Search for the cell housing the specified text and yield its (X, Y) center coordinate. 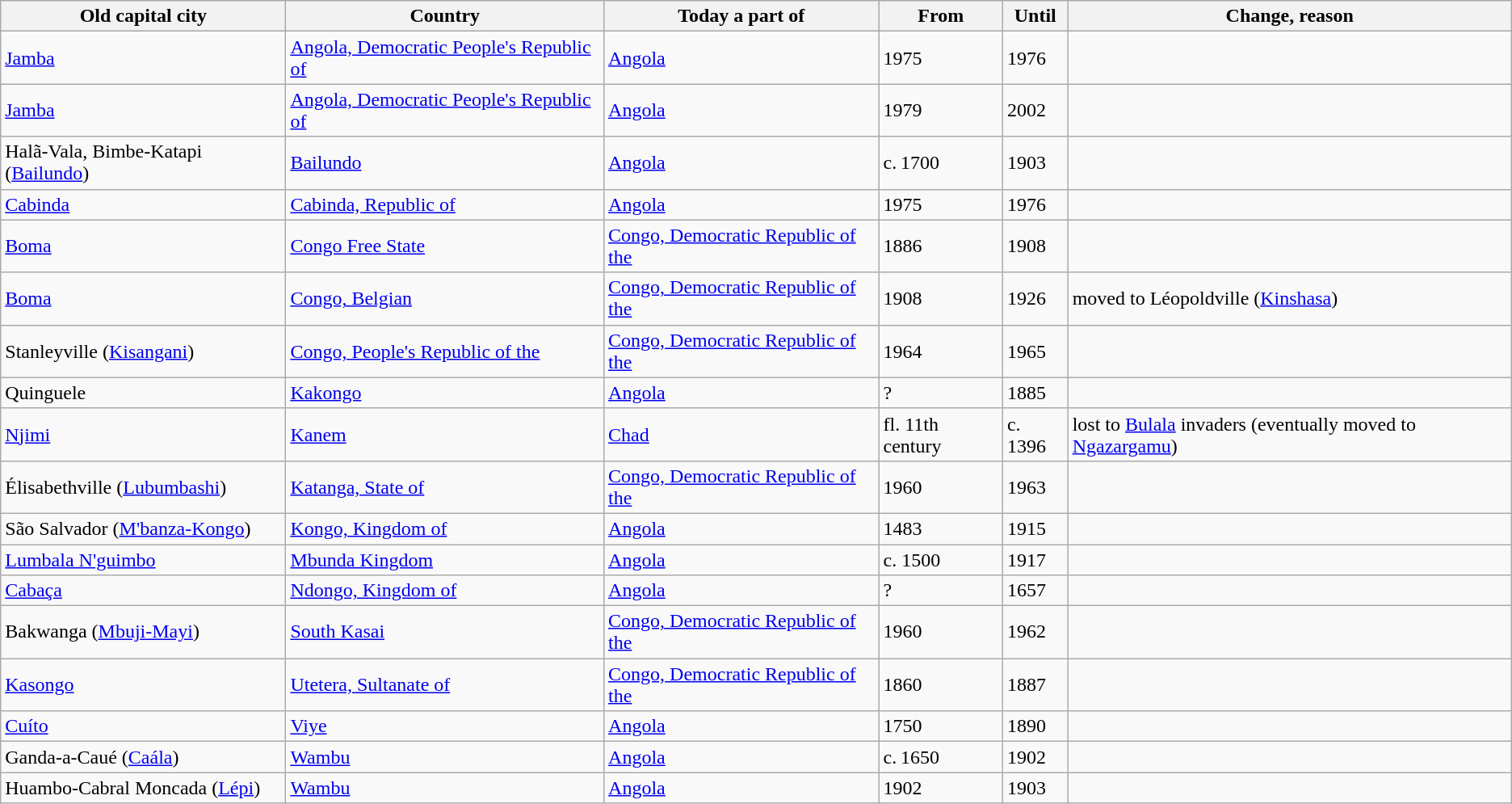
Cabaça (144, 591)
Kasongo (144, 685)
1860 (940, 685)
1979 (940, 110)
Cuíto (144, 726)
Country (445, 16)
Congo, People's Republic of the (445, 351)
Utetera, Sultanate of (445, 685)
1885 (1035, 393)
1926 (1035, 299)
Bailundo (445, 163)
1750 (940, 726)
Kakongo (445, 393)
From (940, 16)
Bakwanga (Mbuji-Mayi) (144, 632)
Today a part of (741, 16)
Quinguele (144, 393)
South Kasai (445, 632)
fl. 11th century (940, 435)
1964 (940, 351)
Ganda-a-Caué (Caála) (144, 757)
c. 1650 (940, 757)
1890 (1035, 726)
Njimi (144, 435)
1963 (1035, 486)
Ndongo, Kingdom of (445, 591)
Mbunda Kingdom (445, 560)
Until (1035, 16)
Kongo, Kingdom of (445, 528)
Halã-Vala, Bimbe-Katapi (Bailundo) (144, 163)
c. 1396 (1035, 435)
1483 (940, 528)
1915 (1035, 528)
1965 (1035, 351)
Kanem (445, 435)
Congo, Belgian (445, 299)
Lumbala N'guimbo (144, 560)
Huambo-Cabral Moncada (Lépi) (144, 788)
lost to Bulala invaders (eventually moved to Ngazargamu) (1289, 435)
c. 1500 (940, 560)
1962 (1035, 632)
1657 (1035, 591)
2002 (1035, 110)
Cabinda (144, 204)
São Salvador (M'banza-Kongo) (144, 528)
c. 1700 (940, 163)
Old capital city (144, 16)
Congo Free State (445, 246)
Élisabethville (Lubumbashi) (144, 486)
Change, reason (1289, 16)
1886 (940, 246)
Stanleyville (Kisangani) (144, 351)
Viye (445, 726)
1917 (1035, 560)
Chad (741, 435)
Cabinda, Republic of (445, 204)
1887 (1035, 685)
Katanga, State of (445, 486)
moved to Léopoldville (Kinshasa) (1289, 299)
